Pinpoint the cell where the given text exists, returning its [x, y] midpoint coordinate. 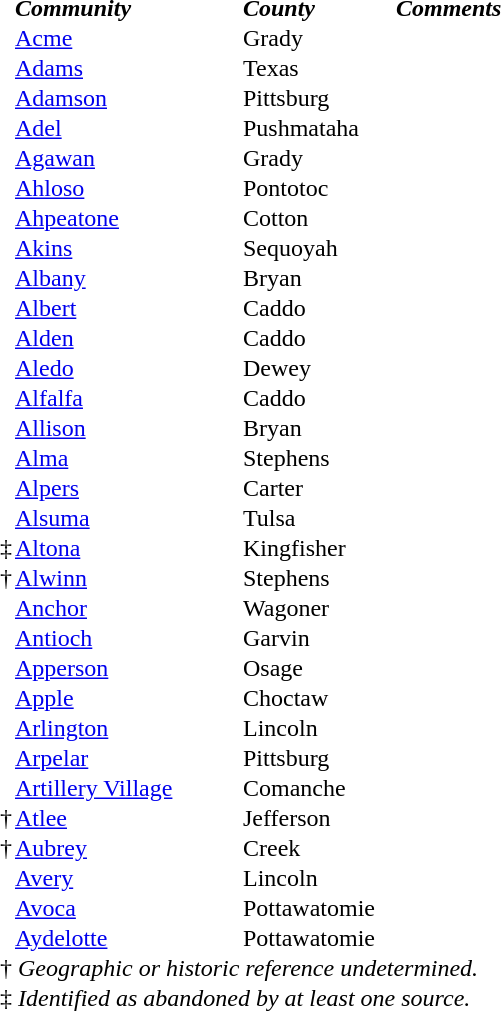
Arlington [128, 728]
Adams [128, 68]
Creek [318, 848]
Kingfisher [318, 548]
Agawan [128, 158]
Antioch [128, 638]
Apple [128, 698]
Apperson [128, 668]
Aubrey [128, 848]
Albert [128, 308]
Ahloso [128, 188]
Aydelotte [128, 938]
Tulsa [318, 518]
Garvin [318, 638]
Adel [128, 128]
Dewey [318, 368]
Avoca [128, 908]
Comanche [318, 788]
Adamson [128, 98]
Alfalfa [128, 398]
Carter [318, 488]
Atlee [128, 818]
Allison [128, 428]
Pushmataha [318, 128]
Alwinn [128, 578]
Alsuma [128, 518]
Alma [128, 458]
Alpers [128, 488]
Acme [128, 38]
Albany [128, 278]
Ahpeatone [128, 218]
Wagoner [318, 608]
‡ [6, 548]
Arpelar [128, 758]
Anchor [128, 608]
Alden [128, 338]
Altona [128, 548]
Jefferson [318, 818]
Pontotoc [318, 188]
Texas [318, 68]
Sequoyah [318, 248]
Osage [318, 668]
Artillery Village [128, 788]
Avery [128, 878]
Aledo [128, 368]
Akins [128, 248]
Cotton [318, 218]
Choctaw [318, 698]
